Locate the cell with the specified text and output its [x, y] center coordinate. 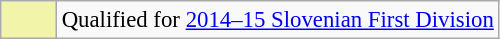
Qualified for 2014–15 Slovenian First Division [278, 20]
